Capture the cell that displays the provided text and extract its [X, Y] central coordinate. 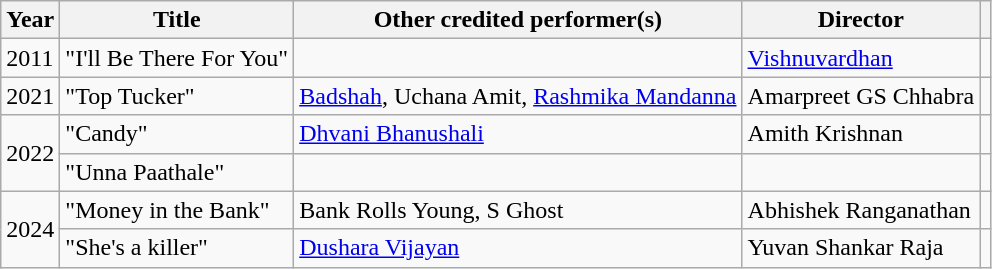
Vishnuvardhan [861, 58]
Year [30, 20]
2021 [30, 96]
Director [861, 20]
Dushara Vijayan [518, 248]
"Money in the Bank" [177, 210]
"I'll Be There For You" [177, 58]
2024 [30, 229]
2011 [30, 58]
2022 [30, 153]
Amarpreet GS Chhabra [861, 96]
Amith Krishnan [861, 134]
Dhvani Bhanushali [518, 134]
"Top Tucker" [177, 96]
"Unna Paathale" [177, 172]
Other credited performer(s) [518, 20]
"She's a killer" [177, 248]
Yuvan Shankar Raja [861, 248]
Bank Rolls Young, S Ghost [518, 210]
Title [177, 20]
"Candy" [177, 134]
Abhishek Ranganathan [861, 210]
Badshah, Uchana Amit, Rashmika Mandanna [518, 96]
